Determine the [X, Y] coordinate at the center of the cell enclosing the given text.  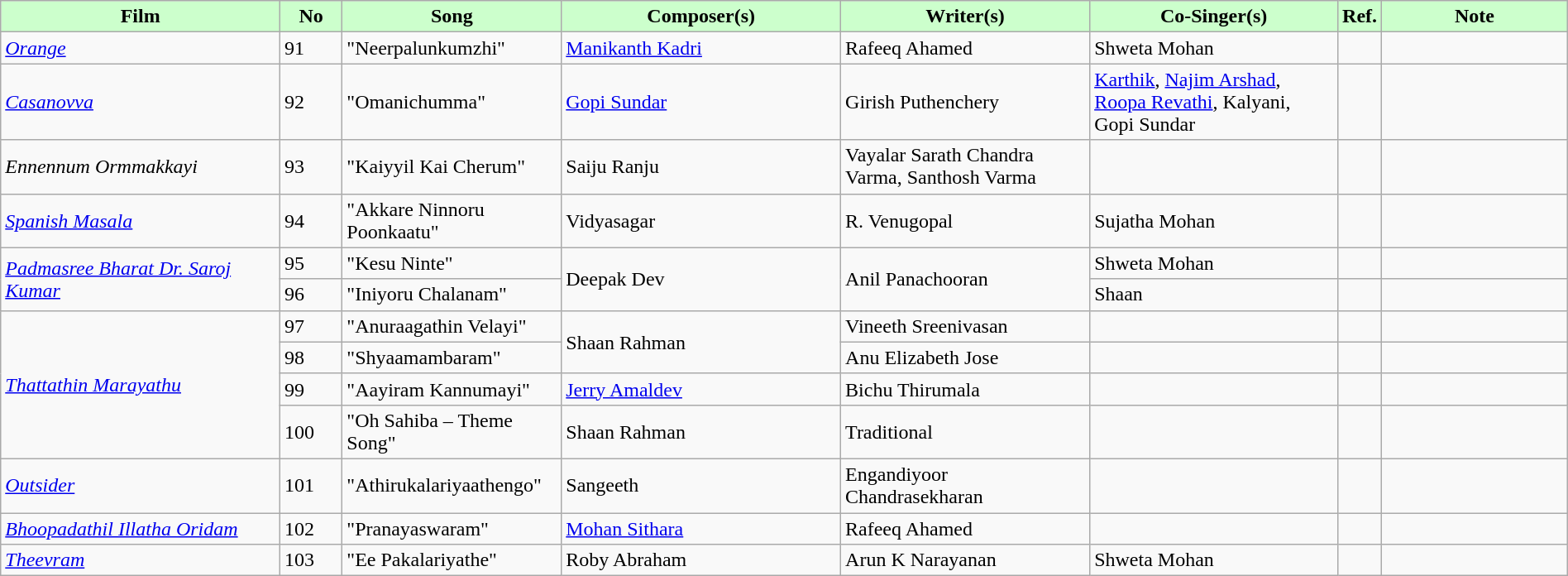
Bhoopadathil Illatha Oridam [141, 529]
Deepak Dev [701, 279]
Ennennum Ormmakkayi [141, 167]
Sujatha Mohan [1214, 220]
No [311, 17]
Arun K Narayanan [966, 560]
91 [311, 48]
"Kaiyyil Kai Cherum" [452, 167]
Vidyasagar [701, 220]
"Anuraagathin Velayi" [452, 326]
"Oh Sahiba – Theme Song" [452, 432]
"Aayiram Kannumayi" [452, 389]
Vineeth Sreenivasan [966, 326]
Casanovva [141, 102]
Note [1475, 17]
Anu Elizabeth Jose [966, 358]
"Ee Pakalariyathe" [452, 560]
100 [311, 432]
Shaan [1214, 295]
Composer(s) [701, 17]
Co-Singer(s) [1214, 17]
Bichu Thirumala [966, 389]
Spanish Masala [141, 220]
Outsider [141, 485]
Manikanth Kadri [701, 48]
"Kesu Ninte" [452, 263]
Girish Puthenchery [966, 102]
Padmasree Bharat Dr. Saroj Kumar [141, 279]
Vayalar Sarath Chandra Varma, Santhosh Varma [966, 167]
"Athirukalariyaathengo" [452, 485]
Jerry Amaldev [701, 389]
Orange [141, 48]
93 [311, 167]
99 [311, 389]
Engandiyoor Chandrasekharan [966, 485]
R. Venugopal [966, 220]
"Omanichumma" [452, 102]
Theevram [141, 560]
94 [311, 220]
Writer(s) [966, 17]
"Shyaamambaram" [452, 358]
103 [311, 560]
Roby Abraham [701, 560]
Traditional [966, 432]
101 [311, 485]
Film [141, 17]
"Akkare Ninnoru Poonkaatu" [452, 220]
92 [311, 102]
95 [311, 263]
Anil Panachooran [966, 279]
97 [311, 326]
Thattathin Marayathu [141, 384]
"Neerpalunkumzhi" [452, 48]
"Pranayaswaram" [452, 529]
Mohan Sithara [701, 529]
Song [452, 17]
102 [311, 529]
Sangeeth [701, 485]
"Iniyoru Chalanam" [452, 295]
Ref. [1360, 17]
Saiju Ranju [701, 167]
Gopi Sundar [701, 102]
Karthik, Najim Arshad, Roopa Revathi, Kalyani, Gopi Sundar [1214, 102]
96 [311, 295]
98 [311, 358]
